For the text-containing cell, return its midpoint in [X, Y] coordinate format. 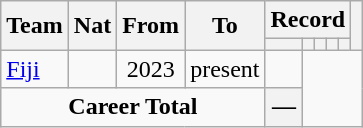
Fiji [35, 69]
Record [308, 20]
Career Total [133, 107]
From [151, 26]
Nat [92, 26]
2023 [151, 69]
present [225, 69]
Team [35, 26]
— [284, 107]
To [225, 26]
